Identify which cell holds the provided text, then report its (X, Y) central coordinate. 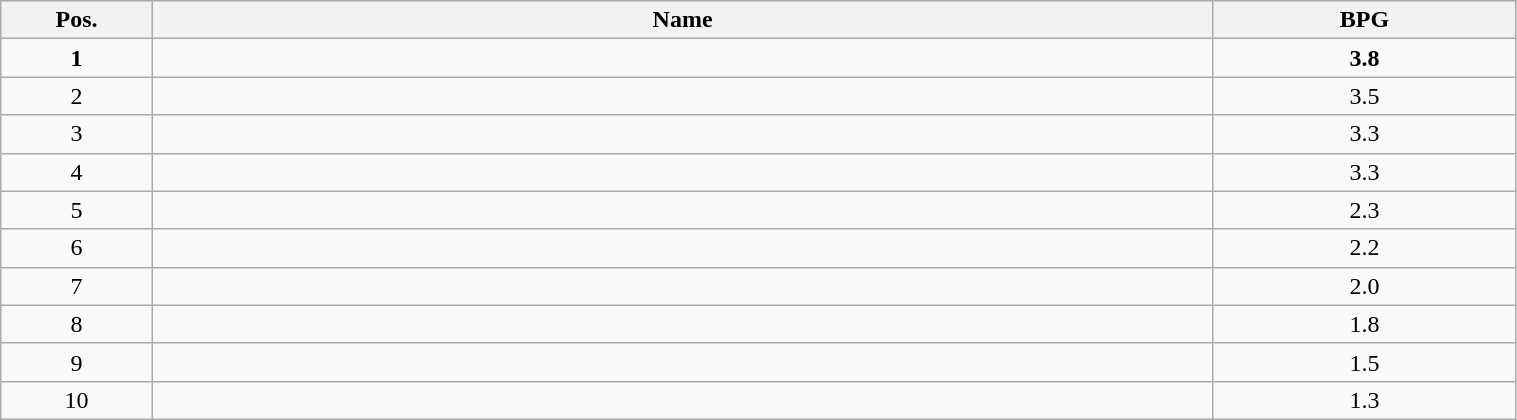
3 (77, 134)
Pos. (77, 20)
9 (77, 362)
2.3 (1364, 210)
1.3 (1364, 400)
6 (77, 248)
8 (77, 324)
1.8 (1364, 324)
2.0 (1364, 286)
5 (77, 210)
3.5 (1364, 96)
7 (77, 286)
10 (77, 400)
BPG (1364, 20)
Name (682, 20)
2.2 (1364, 248)
4 (77, 172)
1 (77, 58)
3.8 (1364, 58)
2 (77, 96)
1.5 (1364, 362)
